Return the (X, Y) coordinate for the center point of the cell that contains the specified text.  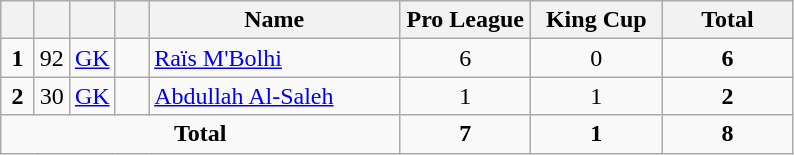
Raïs M'Bolhi (274, 58)
0 (596, 58)
Abdullah Al-Saleh (274, 96)
7 (466, 134)
8 (728, 134)
Pro League (466, 20)
King Cup (596, 20)
Name (274, 20)
30 (52, 96)
92 (52, 58)
